Pinpoint the cell where the given text exists, returning its (X, Y) midpoint coordinate. 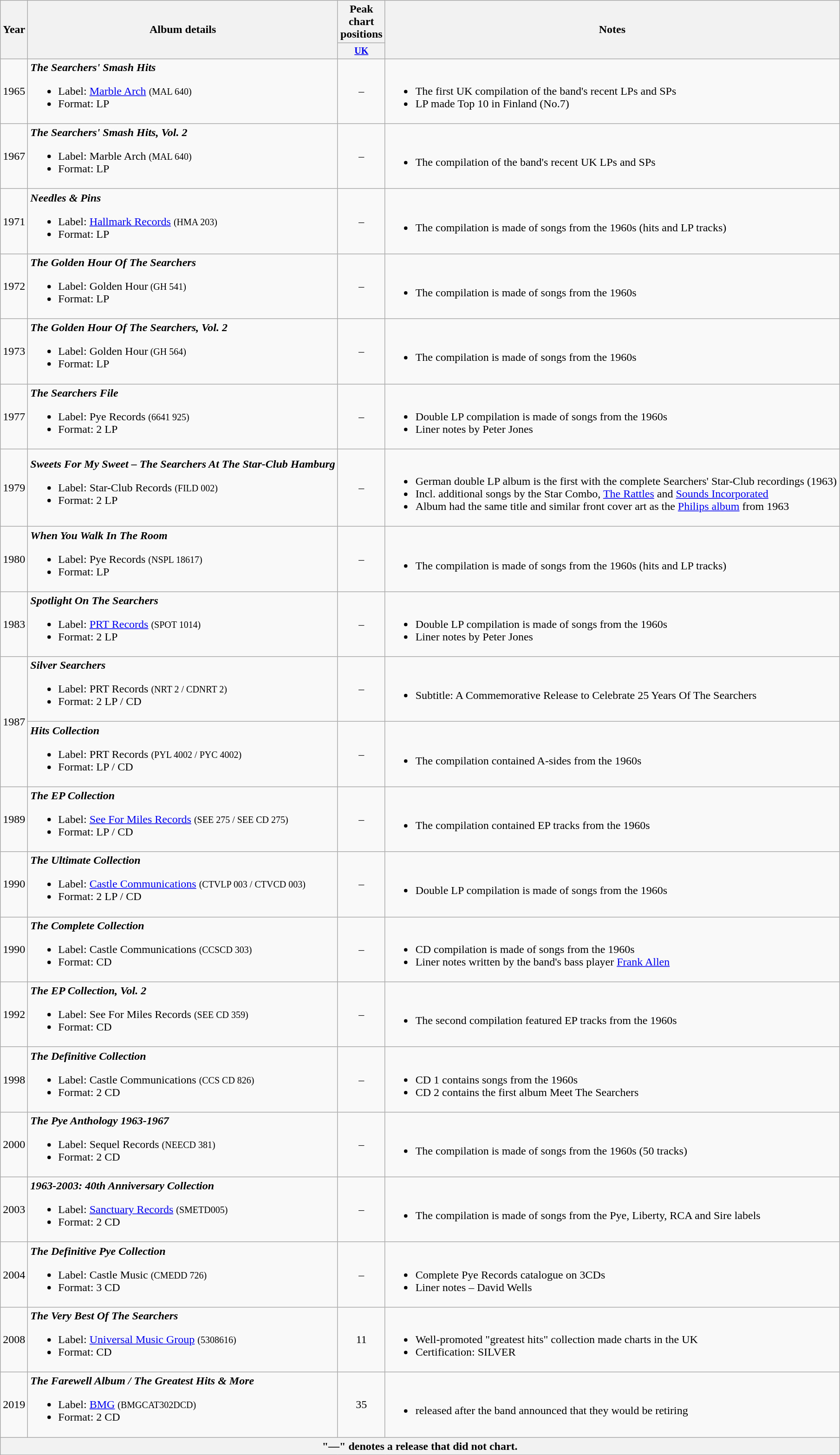
The EP CollectionLabel: See For Miles Records (SEE 275 / SEE CD 275)Format: LP / CD (183, 819)
1977 (14, 417)
CD compilation is made of songs from the 1960sLiner notes written by the band's bass player Frank Allen (612, 949)
Subtitle: A Commemorative Release to Celebrate 25 Years Of The Searchers (612, 689)
Spotlight On The SearchersLabel: PRT Records (SPOT 1014)Format: 2 LP (183, 624)
The Golden Hour Of The Searchers Label: Golden Hour (GH 541)Format: LP (183, 286)
The Searchers' Smash HitsLabel: Marble Arch (MAL 640)Format: LP (183, 91)
The compilation contained A-sides from the 1960s (612, 754)
The compilation of the band's recent UK LPs and SPs (612, 156)
The Golden Hour Of The Searchers, Vol. 2 Label: Golden Hour (GH 564)Format: LP (183, 352)
The Very Best Of The SearchersLabel: Universal Music Group (5308616)Format: CD (183, 1339)
Well-promoted "greatest hits" collection made charts in the UKCertification: SILVER (612, 1339)
The first UK compilation of the band's recent LPs and SPsLP made Top 10 in Finland (No.7) (612, 91)
1972 (14, 286)
Hits CollectionLabel: PRT Records (PYL 4002 / PYC 4002)Format: LP / CD (183, 754)
1989 (14, 819)
2004 (14, 1274)
Peak chart positions (361, 22)
1980 (14, 559)
The Farewell Album / The Greatest Hits & MoreLabel: BMG (BMGCAT302DCD)Format: 2 CD (183, 1405)
The Searchers' Smash Hits, Vol. 2Label: Marble Arch (MAL 640)Format: LP (183, 156)
Complete Pye Records catalogue on 3CDsLiner notes – David Wells (612, 1274)
11 (361, 1339)
1987 (14, 722)
Needles & PinsLabel: Hallmark Records (HMA 203)Format: LP (183, 221)
The compilation is made of songs from the Pye, Liberty, RCA and Sire labels (612, 1209)
1992 (14, 1014)
The Definitive CollectionLabel: Castle Communications (CCS CD 826)Format: 2 CD (183, 1079)
"—" denotes a release that did not chart. (420, 1446)
1979 (14, 488)
UK (361, 51)
The Ultimate CollectionLabel: Castle Communications (CTVLP 003 / CTVCD 003)Format: 2 LP / CD (183, 884)
The EP Collection, Vol. 2Label: See For Miles Records (SEE CD 359)Format: CD (183, 1014)
1983 (14, 624)
Silver SearchersLabel: PRT Records (NRT 2 / CDNRT 2)Format: 2 LP / CD (183, 689)
The Complete CollectionLabel: Castle Communications (CCSCD 303)Format: CD (183, 949)
The compilation is made of songs from the 1960s (50 tracks) (612, 1144)
Album details (183, 30)
The second compilation featured EP tracks from the 1960s (612, 1014)
2003 (14, 1209)
CD 1 contains songs from the 1960sCD 2 contains the first album Meet The Searchers (612, 1079)
1963-2003: 40th Anniversary CollectionLabel: Sanctuary Records (SMETD005)Format: 2 CD (183, 1209)
2000 (14, 1144)
When You Walk In The RoomLabel: Pye Records (NSPL 18617)Format: LP (183, 559)
1971 (14, 221)
35 (361, 1405)
The compilation contained EP tracks from the 1960s (612, 819)
1998 (14, 1079)
The Searchers FileLabel: Pye Records (6641 925)Format: 2 LP (183, 417)
2008 (14, 1339)
released after the band announced that they would be retiring (612, 1405)
Sweets For My Sweet – The Searchers At The Star-Club HamburgLabel: Star-Club Records (FILD 002)Format: 2 LP (183, 488)
1967 (14, 156)
1973 (14, 352)
Notes (612, 30)
2019 (14, 1405)
The Definitive Pye CollectionLabel: Castle Music (CMEDD 726)Format: 3 CD (183, 1274)
Double LP compilation is made of songs from the 1960s (612, 884)
The Pye Anthology 1963-1967Label: Sequel Records (NEECD 381)Format: 2 CD (183, 1144)
Year (14, 30)
1965 (14, 91)
